Capture the cell that displays the provided text and extract its [X, Y] central coordinate. 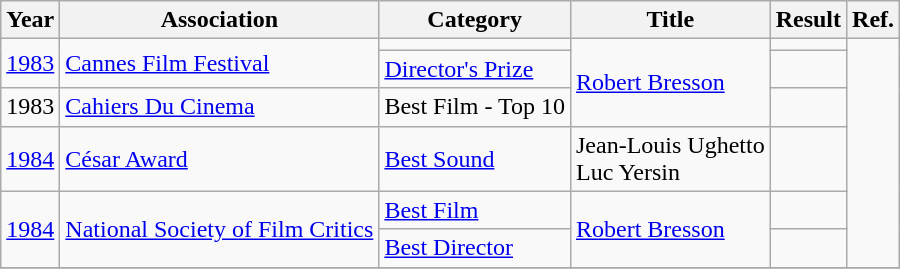
Best Film - Top 10 [475, 107]
Year [30, 20]
Director's Prize [475, 69]
Association [220, 20]
Category [475, 20]
Cahiers Du Cinema [220, 107]
Ref. [874, 20]
Jean-Louis Ughetto Luc Yersin [670, 158]
César Award [220, 158]
Title [670, 20]
Result [808, 20]
Cannes Film Festival [220, 64]
National Society of Film Critics [220, 229]
Best Director [475, 248]
Best Sound [475, 158]
Best Film [475, 210]
